Output the (X, Y) coordinate of the center of the cell containing the given text.  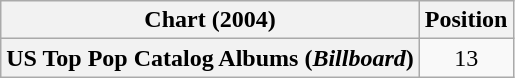
Position (466, 20)
Chart (2004) (210, 20)
US Top Pop Catalog Albums (Billboard) (210, 58)
13 (466, 58)
